For the text-containing cell, return its midpoint in (x, y) coordinate format. 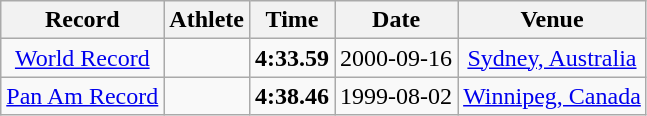
Pan Am Record (82, 96)
Record (82, 20)
Winnipeg, Canada (552, 96)
2000-09-16 (396, 58)
Sydney, Australia (552, 58)
World Record (82, 58)
Date (396, 20)
4:38.46 (292, 96)
Athlete (207, 20)
Time (292, 20)
1999-08-02 (396, 96)
4:33.59 (292, 58)
Venue (552, 20)
